Identify which cell holds the provided text, then report its (X, Y) central coordinate. 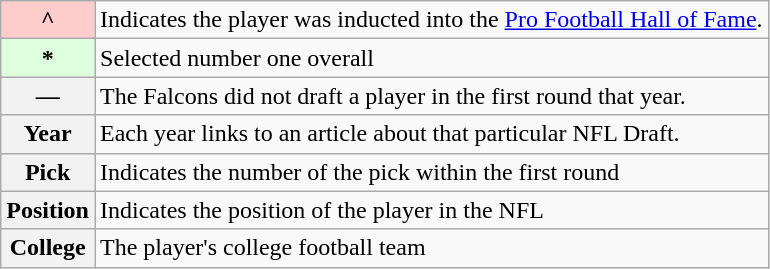
Position (48, 210)
Indicates the number of the pick within the first round (431, 172)
^ (48, 20)
Year (48, 134)
College (48, 248)
Pick (48, 172)
Selected number one overall (431, 58)
The player's college football team (431, 248)
— (48, 96)
Each year links to an article about that particular NFL Draft. (431, 134)
Indicates the position of the player in the NFL (431, 210)
The Falcons did not draft a player in the first round that year. (431, 96)
Indicates the player was inducted into the Pro Football Hall of Fame. (431, 20)
* (48, 58)
